Detect which cell encompasses the target text, then output its [X, Y] center coordinate. 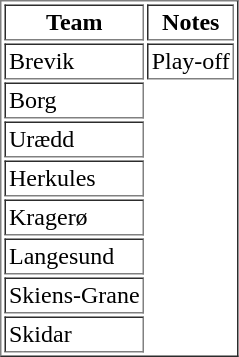
Herkules [74, 178]
Urædd [74, 140]
Langesund [74, 256]
Brevik [74, 62]
Skiens-Grane [74, 296]
Play-off [190, 62]
Team [74, 22]
Kragerø [74, 218]
Borg [74, 100]
Notes [190, 22]
Skidar [74, 334]
